Return (x, y) of the center of cell containing provided text 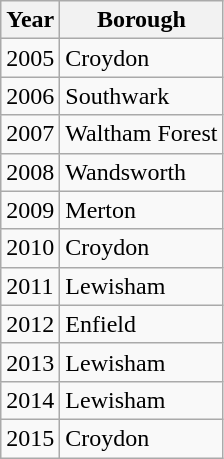
2014 (30, 400)
2007 (30, 134)
2013 (30, 362)
2011 (30, 286)
2006 (30, 96)
2008 (30, 172)
Waltham Forest (142, 134)
Enfield (142, 324)
Borough (142, 20)
2005 (30, 58)
Southwark (142, 96)
Merton (142, 210)
2012 (30, 324)
Wandsworth (142, 172)
2015 (30, 438)
Year (30, 20)
2009 (30, 210)
2010 (30, 248)
